Scan for the cell matching the given text and deliver its [X, Y] coordinate at center. 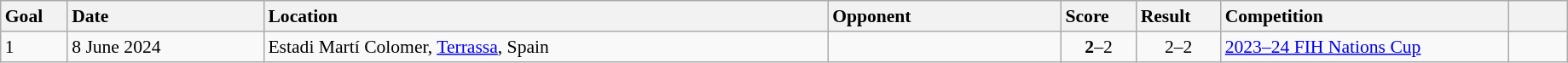
Location [546, 16]
8 June 2024 [165, 47]
Opponent [945, 16]
Date [165, 16]
Score [1098, 16]
Estadi Martí Colomer, Terrassa, Spain [546, 47]
Result [1178, 16]
1 [34, 47]
2023–24 FIH Nations Cup [1365, 47]
Goal [34, 16]
Competition [1365, 16]
